Locate the cell with the specified text and output its (x, y) center coordinate. 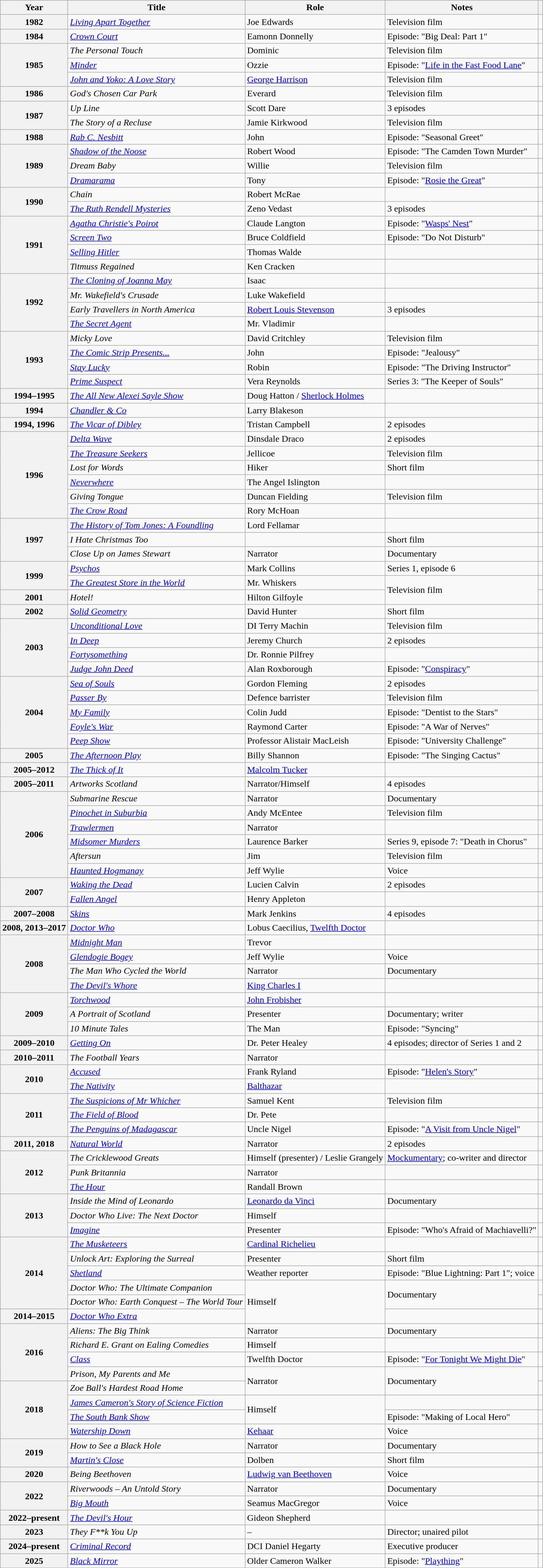
Lobus Caecilius, Twelfth Doctor (315, 928)
Midnight Man (156, 942)
Lucien Calvin (315, 885)
The Man Who Cycled the World (156, 971)
Giving Tongue (156, 496)
Episode: "Conspiracy" (462, 669)
They F**k You Up (156, 1532)
Criminal Record (156, 1546)
2005–2011 (34, 784)
Passer By (156, 698)
Ozzie (315, 65)
The Story of a Recluse (156, 122)
Accused (156, 1072)
Gordon Fleming (315, 683)
The Cricklewood Greats (156, 1158)
Kehaar (315, 1431)
1996 (34, 475)
2007–2008 (34, 914)
Titmuss Regained (156, 266)
Frank Ryland (315, 1072)
Dr. Pete (315, 1115)
Episode: "The Singing Cactus" (462, 755)
Cardinal Richelieu (315, 1244)
Seamus MacGregor (315, 1503)
Raymond Carter (315, 727)
Episode: "For Tonight We Might Die" (462, 1359)
Notes (462, 8)
Midsomer Murders (156, 841)
In Deep (156, 640)
Neverwhere (156, 482)
Eamonn Donnelly (315, 36)
Dolben (315, 1460)
Episode: "Dentist to the Stars" (462, 712)
1989 (34, 165)
2011, 2018 (34, 1144)
The Penguins of Madagascar (156, 1129)
Close Up on James Stewart (156, 554)
2010–2011 (34, 1057)
Randall Brown (315, 1187)
1984 (34, 36)
The Nativity (156, 1086)
Executive producer (462, 1546)
Malcolm Tucker (315, 770)
2004 (34, 712)
Chandler & Co (156, 410)
2014–2015 (34, 1316)
Episode: "Making of Local Hero" (462, 1417)
Rory McHoan (315, 511)
My Family (156, 712)
Episode: "Wasps' Nest" (462, 223)
The Secret Agent (156, 324)
Robert Wood (315, 151)
The Ruth Rendell Mysteries (156, 209)
Submarine Rescue (156, 798)
Episode: "Jealousy" (462, 353)
Being Beethoven (156, 1474)
Mockumentary; co-writer and director (462, 1158)
Rab C. Nesbitt (156, 137)
Haunted Hogmanay (156, 870)
Title (156, 8)
Episode: "University Challenge" (462, 741)
Trevor (315, 942)
Doctor Who: Earth Conquest – The World Tour (156, 1302)
Watership Down (156, 1431)
David Critchley (315, 338)
Leonardo da Vinci (315, 1201)
2002 (34, 611)
Dominic (315, 51)
Episode: "Seasonal Greet" (462, 137)
Selling Hitler (156, 252)
2008, 2013–2017 (34, 928)
Year (34, 8)
Weather reporter (315, 1273)
The Cloning of Joanna May (156, 281)
Tristan Campbell (315, 425)
2003 (34, 647)
Doctor Who (156, 928)
2022 (34, 1496)
Early Travellers in North America (156, 309)
Lord Fellamar (315, 525)
Dr. Peter Healey (315, 1043)
Robert McRae (315, 195)
Aftersun (156, 856)
1985 (34, 65)
Professor Alistair MacLeish (315, 741)
1994, 1996 (34, 425)
Dramarama (156, 180)
Narrator/Himself (315, 784)
Unconditional Love (156, 626)
1988 (34, 137)
God's Chosen Car Park (156, 94)
1992 (34, 302)
Documentary; writer (462, 1014)
Zoe Ball's Hardest Road Home (156, 1388)
Pinochet in Suburbia (156, 813)
Foyle's War (156, 727)
Richard E. Grant on Ealing Comedies (156, 1345)
Series 1, episode 6 (462, 568)
Twelfth Doctor (315, 1359)
Dinsdale Draco (315, 439)
The Devil's Whore (156, 985)
The Crow Road (156, 511)
Minder (156, 65)
1986 (34, 94)
Series 9, episode 7: "Death in Chorus" (462, 841)
Larry Blakeson (315, 410)
2023 (34, 1532)
Episode: "Rosie the Great" (462, 180)
Black Mirror (156, 1561)
The History of Tom Jones: A Foundling (156, 525)
Balthazar (315, 1086)
Episode: "Who's Afraid of Machiavelli?" (462, 1230)
2011 (34, 1115)
Luke Wakefield (315, 295)
DCI Daniel Hegarty (315, 1546)
Getting On (156, 1043)
Sea of Souls (156, 683)
The South Bank Show (156, 1417)
Mr. Vladimir (315, 324)
Director; unaired pilot (462, 1532)
1997 (34, 540)
1994–1995 (34, 396)
The Comic Strip Presents... (156, 353)
The Suspicions of Mr Whicher (156, 1101)
Ludwig van Beethoven (315, 1474)
1987 (34, 115)
The Man (315, 1028)
Episode: "Helen's Story" (462, 1072)
2022–present (34, 1517)
Lost for Words (156, 468)
2009–2010 (34, 1043)
2005 (34, 755)
Colin Judd (315, 712)
2001 (34, 597)
Martin's Close (156, 1460)
Himself (presenter) / Leslie Grangely (315, 1158)
Scott Dare (315, 108)
Billy Shannon (315, 755)
2005–2012 (34, 770)
Zeno Vedast (315, 209)
Psychos (156, 568)
Prime Suspect (156, 381)
Doctor Who: The Ultimate Companion (156, 1287)
2024–present (34, 1546)
1991 (34, 245)
The Afternoon Play (156, 755)
Older Cameron Walker (315, 1561)
Alan Roxborough (315, 669)
The Thick of It (156, 770)
I Hate Christmas Too (156, 540)
Living Apart Together (156, 22)
Class (156, 1359)
Ken Cracken (315, 266)
2012 (34, 1172)
Glendogie Bogey (156, 957)
Prison, My Parents and Me (156, 1374)
The Field of Blood (156, 1115)
Gideon Shepherd (315, 1517)
Everard (315, 94)
2008 (34, 964)
2006 (34, 834)
Episode: "Big Deal: Part 1" (462, 36)
Mark Jenkins (315, 914)
Agatha Christie's Poirot (156, 223)
Hotel! (156, 597)
Defence barrister (315, 698)
Unlock Art: Exploring the Surreal (156, 1259)
Hilton Gilfoyle (315, 597)
10 Minute Tales (156, 1028)
DI Terry Machin (315, 626)
Delta Wave (156, 439)
Fortysomething (156, 655)
Screen Two (156, 238)
Trawlermen (156, 827)
Judge John Deed (156, 669)
Mr. Wakefield's Crusade (156, 295)
Henry Appleton (315, 899)
Jim (315, 856)
Andy McEntee (315, 813)
4 episodes; director of Series 1 and 2 (462, 1043)
The Football Years (156, 1057)
Role (315, 8)
Episode: "A War of Nerves" (462, 727)
Doug Hatton / Sherlock Holmes (315, 396)
Big Mouth (156, 1503)
Jamie Kirkwood (315, 122)
Uncle Nigel (315, 1129)
Micky Love (156, 338)
Imagine (156, 1230)
1999 (34, 575)
Mr. Whiskers (315, 583)
The Angel Islington (315, 482)
Episode: "A Visit from Uncle Nigel" (462, 1129)
2013 (34, 1215)
The Greatest Store in the World (156, 583)
Tony (315, 180)
Doctor Who Live: The Next Doctor (156, 1215)
Inside the Mind of Leonardo (156, 1201)
Dream Baby (156, 165)
The Devil's Hour (156, 1517)
Mark Collins (315, 568)
2019 (34, 1453)
Episode: "The Driving Instructor" (462, 367)
Riverwoods – An Untold Story (156, 1489)
Episode: "Do Not Disturb" (462, 238)
Samuel Kent (315, 1101)
Artworks Scotland (156, 784)
Robin (315, 367)
Chain (156, 195)
2014 (34, 1273)
Episode: "The Camden Town Murder" (462, 151)
Crown Court (156, 36)
Joe Edwards (315, 22)
A Portrait of Scotland (156, 1014)
1982 (34, 22)
Jeremy Church (315, 640)
2007 (34, 892)
1993 (34, 360)
John Frobisher (315, 1000)
Vera Reynolds (315, 381)
Solid Geometry (156, 611)
The Musketeers (156, 1244)
Peep Show (156, 741)
Stay Lucky (156, 367)
Hiker (315, 468)
2016 (34, 1352)
Natural World (156, 1144)
Fallen Angel (156, 899)
Bruce Coldfield (315, 238)
Claude Langton (315, 223)
Up Line (156, 108)
Punk Britannia (156, 1172)
King Charles I (315, 985)
David Hunter (315, 611)
2025 (34, 1561)
Dr. Ronnie Pilfrey (315, 655)
Episode: "Blue Lightning: Part 1"; voice (462, 1273)
Episode: "Plaything" (462, 1561)
Duncan Fielding (315, 496)
1994 (34, 410)
Episode: "Life in the Fast Food Lane" (462, 65)
Shetland (156, 1273)
Skins (156, 914)
James Cameron's Story of Science Fiction (156, 1403)
2009 (34, 1014)
Waking the Dead (156, 885)
The All New Alexei Sayle Show (156, 396)
George Harrison (315, 79)
The Vicar of Dibley (156, 425)
Robert Louis Stevenson (315, 309)
Series 3: "The Keeper of Souls" (462, 381)
Torchwood (156, 1000)
Thomas Walde (315, 252)
Willie (315, 165)
Jellicoe (315, 453)
Laurence Barker (315, 841)
1990 (34, 202)
2010 (34, 1079)
Isaac (315, 281)
2020 (34, 1474)
– (315, 1532)
Aliens: The Big Think (156, 1330)
Doctor Who Extra (156, 1316)
How to See a Black Hole (156, 1446)
The Personal Touch (156, 51)
2018 (34, 1410)
John and Yoko: A Love Story (156, 79)
Episode: "Syncing" (462, 1028)
The Treasure Seekers (156, 453)
The Hour (156, 1187)
Shadow of the Noose (156, 151)
